Return (X, Y) of the center of cell containing provided text 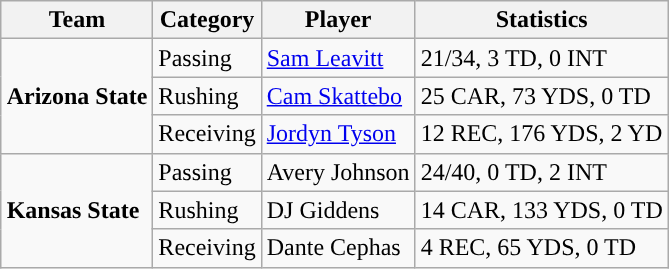
Statistics (542, 20)
Dante Cephas (338, 248)
24/40, 0 TD, 2 INT (542, 172)
Category (207, 20)
Team (77, 20)
Kansas State (77, 210)
Jordyn Tyson (338, 134)
12 REC, 176 YDS, 2 YD (542, 134)
4 REC, 65 YDS, 0 TD (542, 248)
21/34, 3 TD, 0 INT (542, 58)
Arizona State (77, 96)
25 CAR, 73 YDS, 0 TD (542, 96)
14 CAR, 133 YDS, 0 TD (542, 210)
Sam Leavitt (338, 58)
Player (338, 20)
Cam Skattebo (338, 96)
Avery Johnson (338, 172)
DJ Giddens (338, 210)
